Determine the [x, y] coordinate at the center of the cell enclosing the given text.  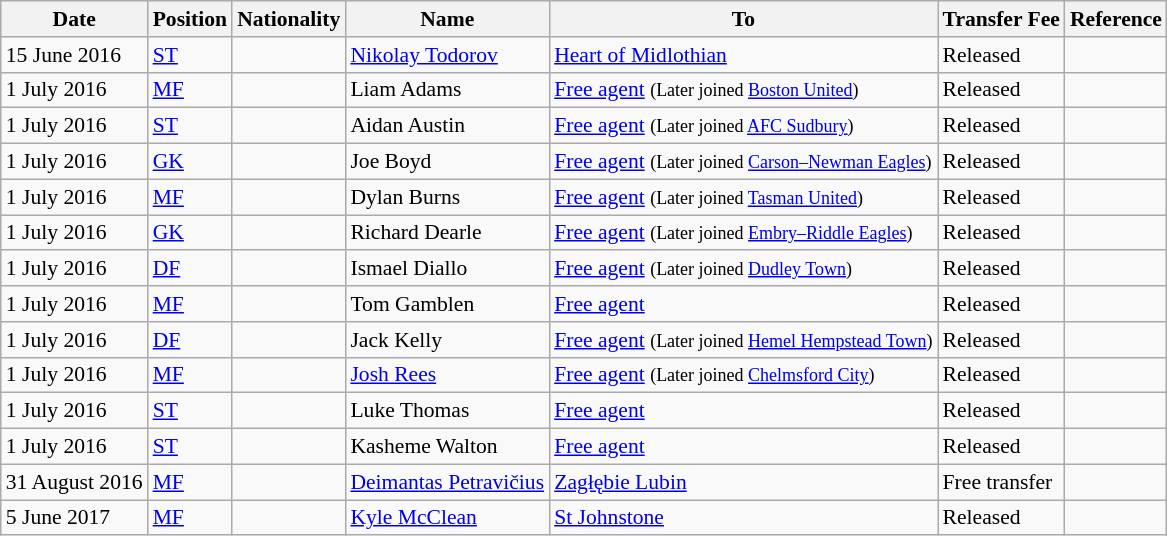
15 June 2016 [74, 55]
31 August 2016 [74, 482]
Transfer Fee [1002, 19]
Aidan Austin [447, 126]
Deimantas Petravičius [447, 482]
Free agent (Later joined AFC Sudbury) [743, 126]
St Johnstone [743, 518]
Kyle McClean [447, 518]
Nikolay Todorov [447, 55]
Nationality [288, 19]
Free transfer [1002, 482]
Free agent (Later joined Embry–Riddle Eagles) [743, 233]
Zagłębie Lubin [743, 482]
Kasheme Walton [447, 447]
Free agent (Later joined Dudley Town) [743, 269]
Free agent (Later joined Hemel Hempstead Town) [743, 340]
Position [190, 19]
Free agent (Later joined Carson–Newman Eagles) [743, 162]
Tom Gamblen [447, 304]
Joe Boyd [447, 162]
Ismael Diallo [447, 269]
Liam Adams [447, 90]
Heart of Midlothian [743, 55]
Reference [1116, 19]
Dylan Burns [447, 197]
To [743, 19]
Name [447, 19]
Jack Kelly [447, 340]
Richard Dearle [447, 233]
Free agent (Later joined Chelmsford City) [743, 375]
Free agent (Later joined Boston United) [743, 90]
Luke Thomas [447, 411]
Josh Rees [447, 375]
5 June 2017 [74, 518]
Free agent (Later joined Tasman United) [743, 197]
Date [74, 19]
